Locate the cell with the specified text and output its (X, Y) center coordinate. 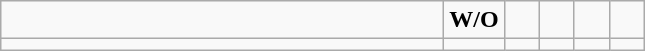
W/O (474, 20)
